Capture the cell that displays the provided text and extract its (X, Y) central coordinate. 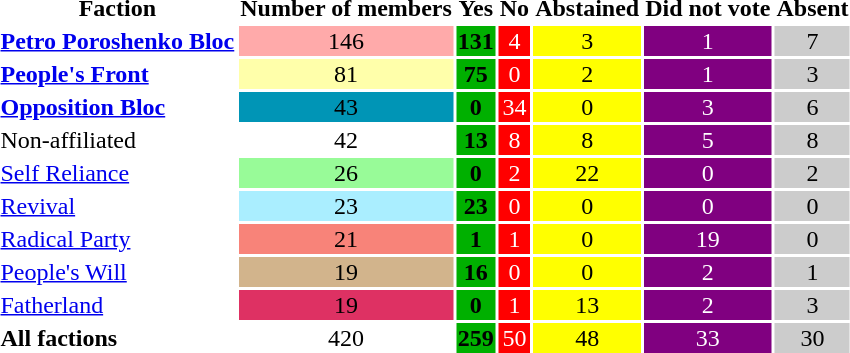
22 (588, 173)
21 (346, 239)
6 (812, 107)
42 (346, 140)
4 (514, 41)
33 (708, 338)
16 (476, 272)
420 (346, 338)
48 (588, 338)
7 (812, 41)
5 (708, 140)
26 (346, 173)
131 (476, 41)
50 (514, 338)
81 (346, 74)
43 (346, 107)
30 (812, 338)
259 (476, 338)
34 (514, 107)
75 (476, 74)
146 (346, 41)
